Output the [x, y] coordinate of the center of the cell containing the given text.  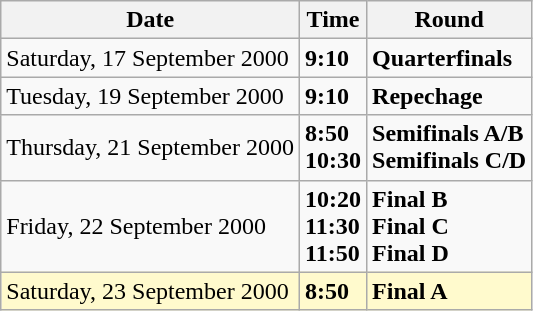
Thursday, 21 September 2000 [150, 148]
Tuesday, 19 September 2000 [150, 96]
Saturday, 23 September 2000 [150, 291]
Date [150, 20]
Quarterfinals [450, 58]
Time [334, 20]
Friday, 22 September 2000 [150, 226]
Repechage [450, 96]
Saturday, 17 September 2000 [150, 58]
Semifinals A/BSemifinals C/D [450, 148]
8:50 [334, 291]
Round [450, 20]
Final A [450, 291]
10:2011:3011:50 [334, 226]
Final BFinal CFinal D [450, 226]
8:5010:30 [334, 148]
